Return (X, Y) of the center of cell containing provided text 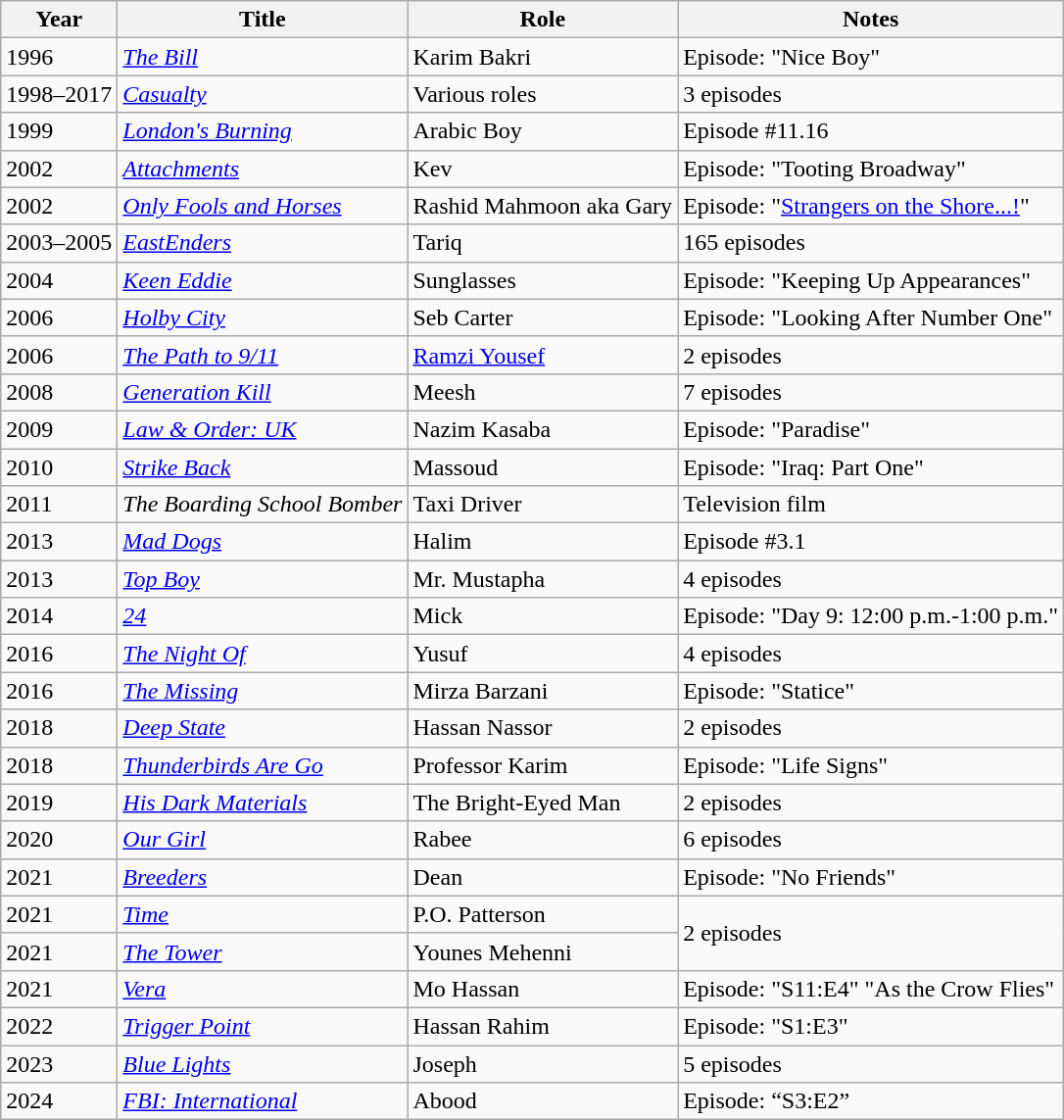
Mirza Barzani (543, 691)
His Dark Materials (263, 803)
2024 (59, 1101)
Thunderbirds Are Go (263, 765)
2008 (59, 392)
Mad Dogs (263, 542)
Episode: "Life Signs" (871, 765)
Title (263, 20)
Time (263, 914)
Strike Back (263, 467)
Episode #11.16 (871, 131)
The Bright-Eyed Man (543, 803)
FBI: International (263, 1101)
2003–2005 (59, 243)
2023 (59, 1063)
Episode: "No Friends" (871, 877)
Episode: "Day 9: 12:00 p.m.-1:00 p.m." (871, 616)
Massoud (543, 467)
Episode: "Statice" (871, 691)
Hassan Nassor (543, 728)
Episode: "S11:E4" "As the Crow Flies" (871, 989)
Episode #3.1 (871, 542)
Episode: “S3:E2” (871, 1101)
Taxi Driver (543, 505)
3 episodes (871, 94)
Mo Hassan (543, 989)
London's Burning (263, 131)
2014 (59, 616)
2010 (59, 467)
Deep State (263, 728)
7 episodes (871, 392)
2022 (59, 1026)
5 episodes (871, 1063)
24 (263, 616)
165 episodes (871, 243)
Trigger Point (263, 1026)
1999 (59, 131)
The Missing (263, 691)
Various roles (543, 94)
Halim (543, 542)
Mr. Mustapha (543, 579)
The Bill (263, 57)
The Night Of (263, 654)
EastEnders (263, 243)
Generation Kill (263, 392)
Attachments (263, 169)
2019 (59, 803)
Episode: "Looking After Number One" (871, 317)
The Boarding School Bomber (263, 505)
2004 (59, 280)
Blue Lights (263, 1063)
Yusuf (543, 654)
Law & Order: UK (263, 429)
Episode: "Keeping Up Appearances" (871, 280)
Casualty (263, 94)
Sunglasses (543, 280)
1996 (59, 57)
Our Girl (263, 840)
Ramzi Yousef (543, 355)
Meesh (543, 392)
Rashid Mahmoon aka Gary (543, 206)
Keen Eddie (263, 280)
Episode: "Strangers on the Shore...!" (871, 206)
Karim Bakri (543, 57)
Abood (543, 1101)
Vera (263, 989)
Arabic Boy (543, 131)
Rabee (543, 840)
Professor Karim (543, 765)
The Tower (263, 951)
Only Fools and Horses (263, 206)
Episode: "Iraq: Part One" (871, 467)
2020 (59, 840)
Year (59, 20)
6 episodes (871, 840)
Top Boy (263, 579)
Episode: "Paradise" (871, 429)
Joseph (543, 1063)
Seb Carter (543, 317)
Notes (871, 20)
Episode: "Nice Boy" (871, 57)
The Path to 9/11 (263, 355)
Dean (543, 877)
Tariq (543, 243)
Younes Mehenni (543, 951)
P.O. Patterson (543, 914)
2009 (59, 429)
Mick (543, 616)
1998–2017 (59, 94)
Episode: "Tooting Broadway" (871, 169)
Nazim Kasaba (543, 429)
Hassan Rahim (543, 1026)
Holby City (263, 317)
2011 (59, 505)
Television film (871, 505)
Breeders (263, 877)
Episode: "S1:E3" (871, 1026)
Role (543, 20)
Kev (543, 169)
